Determine the (x, y) coordinate at the center of the cell enclosing the given text.  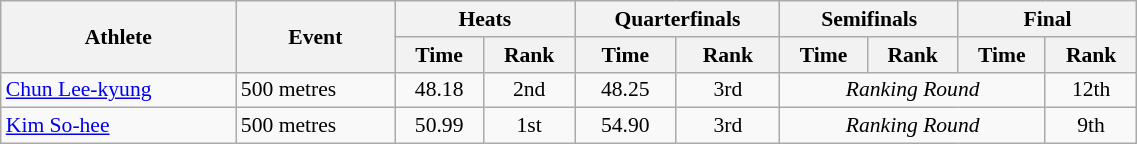
Final (1047, 19)
54.90 (626, 126)
1st (528, 126)
Semifinals (869, 19)
9th (1090, 126)
Quarterfinals (678, 19)
Athlete (118, 36)
48.25 (626, 90)
Chun Lee-kyung (118, 90)
50.99 (440, 126)
12th (1090, 90)
Kim So-hee (118, 126)
48.18 (440, 90)
2nd (528, 90)
Heats (485, 19)
Event (316, 36)
